Extract the (X, Y) coordinate from the center of the cell holding the provided text.  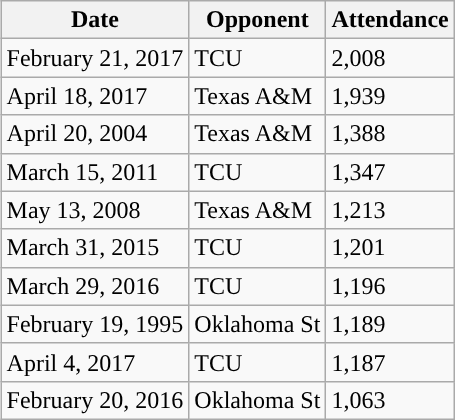
February 19, 1995 (95, 324)
2,008 (390, 58)
1,201 (390, 248)
1,388 (390, 134)
1,063 (390, 400)
March 29, 2016 (95, 286)
Date (95, 20)
1,347 (390, 172)
1,213 (390, 210)
Attendance (390, 20)
April 18, 2017 (95, 96)
March 15, 2011 (95, 172)
February 21, 2017 (95, 58)
March 31, 2015 (95, 248)
1,187 (390, 362)
February 20, 2016 (95, 400)
1,196 (390, 286)
April 20, 2004 (95, 134)
1,939 (390, 96)
April 4, 2017 (95, 362)
Opponent (258, 20)
May 13, 2008 (95, 210)
1,189 (390, 324)
